Locate the cell with the specified text and output its (x, y) center coordinate. 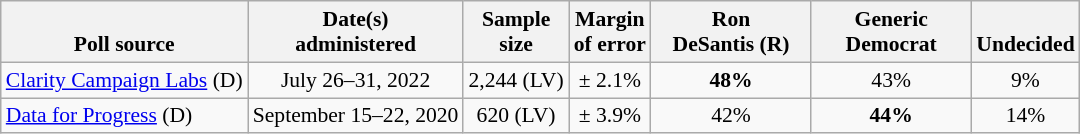
Date(s)administered (356, 32)
July 26–31, 2022 (356, 80)
2,244 (LV) (516, 80)
14% (1025, 116)
42% (731, 116)
GenericDemocrat (891, 32)
43% (891, 80)
± 3.9% (610, 116)
620 (LV) (516, 116)
± 2.1% (610, 80)
September 15–22, 2020 (356, 116)
RonDeSantis (R) (731, 32)
Data for Progress (D) (124, 116)
Marginof error (610, 32)
9% (1025, 80)
Samplesize (516, 32)
Clarity Campaign Labs (D) (124, 80)
48% (731, 80)
Undecided (1025, 32)
Poll source (124, 32)
44% (891, 116)
